For the text-containing cell, return its midpoint in (x, y) coordinate format. 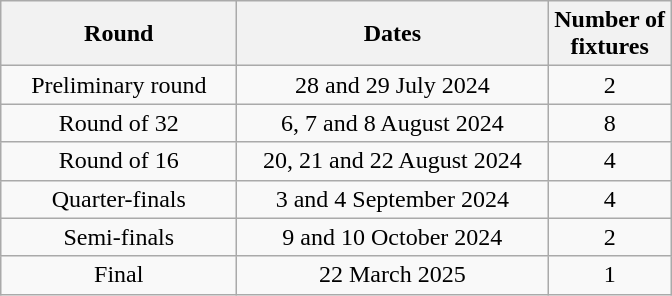
Quarter-finals (119, 199)
Round (119, 34)
3 and 4 September 2024 (392, 199)
Preliminary round (119, 85)
20, 21 and 22 August 2024 (392, 161)
Number of fixtures (610, 34)
1 (610, 275)
Final (119, 275)
8 (610, 123)
Semi-finals (119, 237)
22 March 2025 (392, 275)
9 and 10 October 2024 (392, 237)
Dates (392, 34)
6, 7 and 8 August 2024 (392, 123)
Round of 32 (119, 123)
28 and 29 July 2024 (392, 85)
Round of 16 (119, 161)
